Return the (x, y) coordinate for the center point of the cell that contains the specified text.  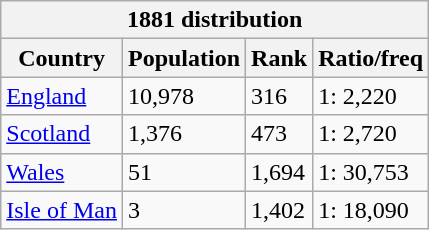
1: 2,720 (371, 134)
Country (62, 58)
1,376 (184, 134)
Ratio/freq (371, 58)
10,978 (184, 96)
473 (280, 134)
316 (280, 96)
1,694 (280, 172)
Rank (280, 58)
Scotland (62, 134)
Wales (62, 172)
1,402 (280, 210)
1: 30,753 (371, 172)
Population (184, 58)
1: 18,090 (371, 210)
3 (184, 210)
England (62, 96)
1: 2,220 (371, 96)
51 (184, 172)
Isle of Man (62, 210)
1881 distribution (215, 20)
